Find where the given text appears and provide that cell's center as (x, y) coordinate. 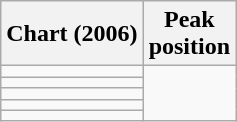
Chart (2006) (72, 34)
Peakposition (189, 34)
